Pinpoint the cell where the given text exists, returning its (x, y) midpoint coordinate. 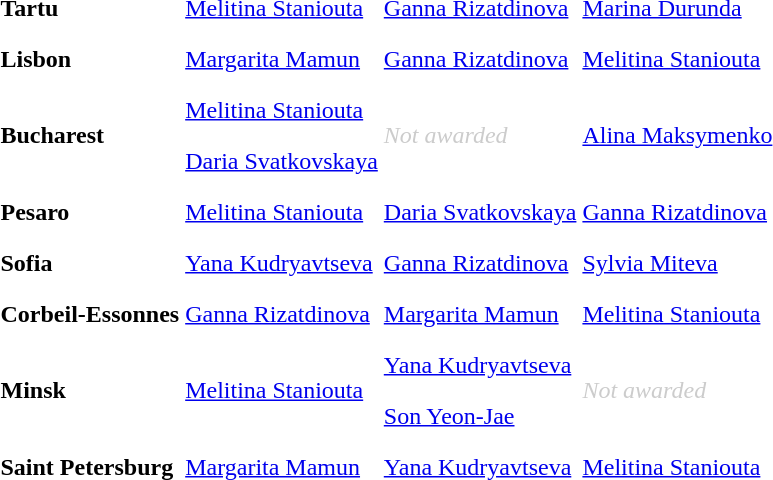
Son Yeon-Jae (480, 416)
Not awarded (480, 136)
